Detect which cell encompasses the target text, then output its [X, Y] center coordinate. 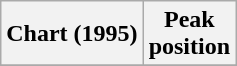
Peakposition [189, 34]
Chart (1995) [72, 34]
